Find where the given text appears and provide that cell's center as [x, y] coordinate. 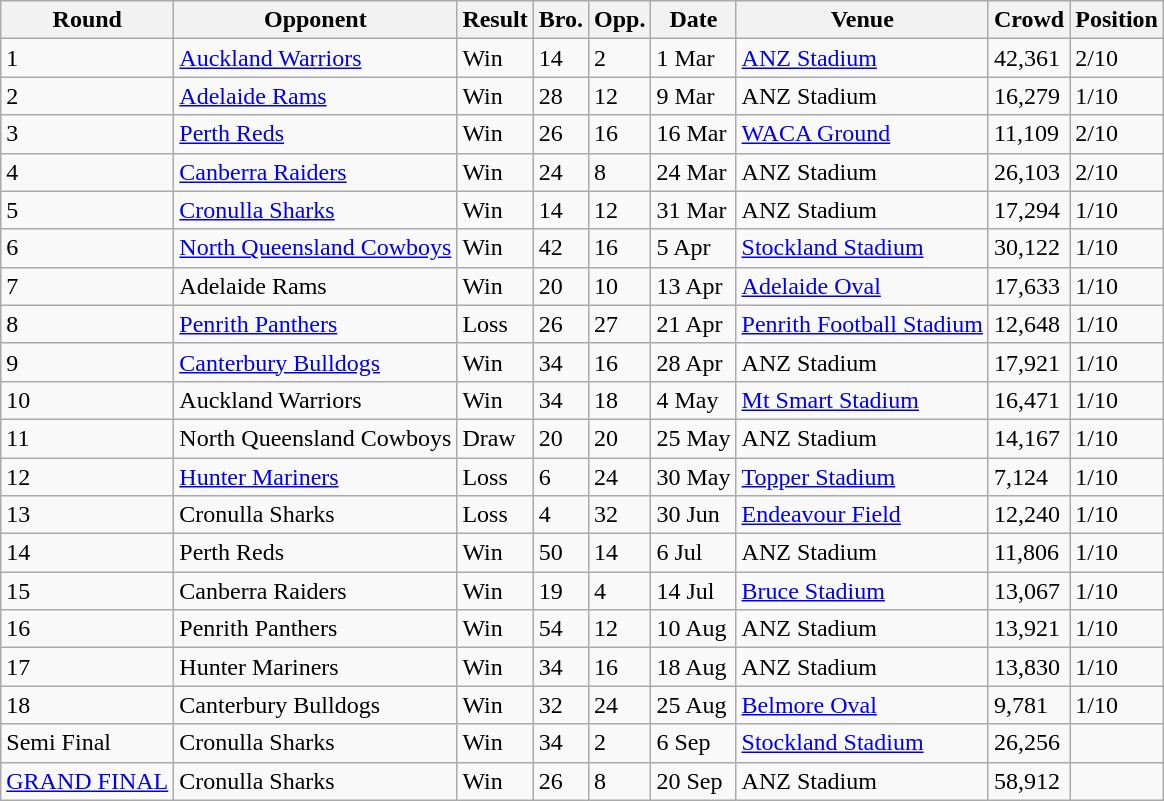
Bro. [560, 20]
42,361 [1028, 58]
Mt Smart Stadium [862, 400]
18 Aug [694, 667]
Venue [862, 20]
28 [560, 96]
42 [560, 248]
13,830 [1028, 667]
WACA Ground [862, 134]
13 Apr [694, 286]
11,806 [1028, 553]
30,122 [1028, 248]
Result [495, 20]
26,256 [1028, 743]
5 [88, 210]
4 May [694, 400]
Endeavour Field [862, 515]
GRAND FINAL [88, 781]
19 [560, 591]
15 [88, 591]
17,633 [1028, 286]
58,912 [1028, 781]
6 Sep [694, 743]
Topper Stadium [862, 477]
Crowd [1028, 20]
54 [560, 629]
16,279 [1028, 96]
Adelaide Oval [862, 286]
1 [88, 58]
9,781 [1028, 705]
50 [560, 553]
13,921 [1028, 629]
11 [88, 438]
25 May [694, 438]
28 Apr [694, 362]
Round [88, 20]
11,109 [1028, 134]
21 Apr [694, 324]
Opponent [316, 20]
7,124 [1028, 477]
17,921 [1028, 362]
26,103 [1028, 172]
5 Apr [694, 248]
30 May [694, 477]
24 Mar [694, 172]
Date [694, 20]
9 [88, 362]
27 [620, 324]
25 Aug [694, 705]
12,240 [1028, 515]
16,471 [1028, 400]
Belmore Oval [862, 705]
Position [1117, 20]
13 [88, 515]
1 Mar [694, 58]
7 [88, 286]
Draw [495, 438]
Penrith Football Stadium [862, 324]
Semi Final [88, 743]
9 Mar [694, 96]
6 Jul [694, 553]
16 Mar [694, 134]
30 Jun [694, 515]
20 Sep [694, 781]
Bruce Stadium [862, 591]
Opp. [620, 20]
17,294 [1028, 210]
14 Jul [694, 591]
17 [88, 667]
13,067 [1028, 591]
12,648 [1028, 324]
31 Mar [694, 210]
3 [88, 134]
10 Aug [694, 629]
14,167 [1028, 438]
